Capture the cell that displays the provided text and extract its [X, Y] central coordinate. 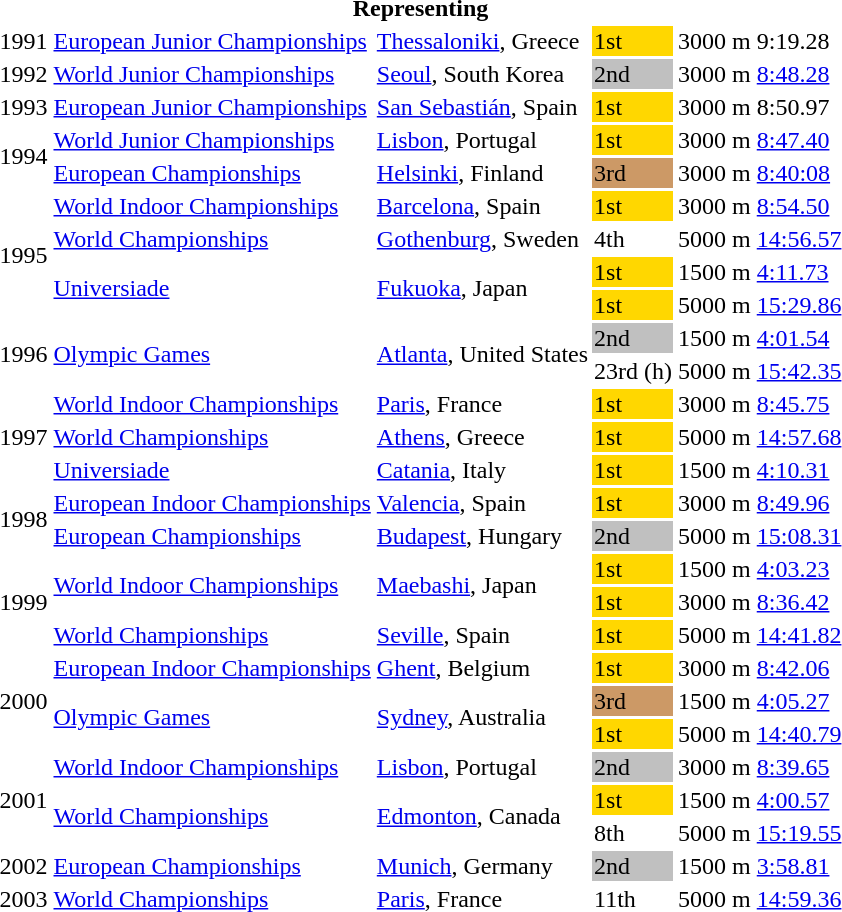
Edmonton, Canada [482, 816]
Munich, Germany [482, 866]
Gothenburg, Sweden [482, 239]
Atlanta, United States [482, 354]
Thessaloniki, Greece [482, 41]
4th [634, 239]
8th [634, 833]
Ghent, Belgium [482, 668]
Fukuoka, Japan [482, 288]
Helsinki, Finland [482, 173]
Athens, Greece [482, 437]
Seoul, South Korea [482, 74]
Paris, France [482, 404]
Valencia, Spain [482, 503]
San Sebastián, Spain [482, 107]
Maebashi, Japan [482, 586]
Budapest, Hungary [482, 536]
23rd (h) [634, 371]
Catania, Italy [482, 470]
Sydney, Australia [482, 718]
Barcelona, Spain [482, 206]
Seville, Spain [482, 635]
